Find where the given text appears and provide that cell's center as [X, Y] coordinate. 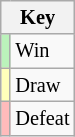
Defeat [42, 118]
Key [38, 17]
Win [42, 51]
Draw [42, 85]
